Extract the (X, Y) coordinate from the center of the cell holding the provided text.  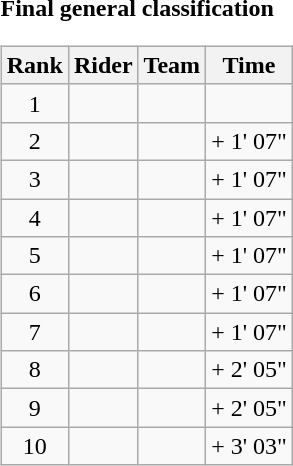
Time (250, 65)
3 (34, 179)
1 (34, 103)
5 (34, 256)
Rider (103, 65)
+ 3' 03" (250, 446)
7 (34, 332)
9 (34, 408)
8 (34, 370)
2 (34, 141)
6 (34, 294)
4 (34, 217)
Team (172, 65)
Rank (34, 65)
10 (34, 446)
